Extract the (X, Y) coordinate from the center of the cell holding the provided text.  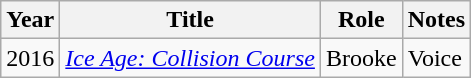
Voice (436, 58)
Ice Age: Collision Course (190, 58)
Role (361, 20)
Title (190, 20)
2016 (30, 58)
Year (30, 20)
Notes (436, 20)
Brooke (361, 58)
